Capture the cell that displays the provided text and extract its [X, Y] central coordinate. 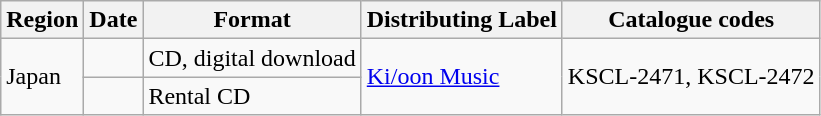
KSCL-2471, KSCL-2472 [691, 77]
Format [252, 20]
Region [42, 20]
Japan [42, 77]
Distributing Label [462, 20]
Catalogue codes [691, 20]
Ki/oon Music [462, 77]
CD, digital download [252, 58]
Rental CD [252, 96]
Date [114, 20]
